Output the [x, y] coordinate of the center of the cell containing the given text.  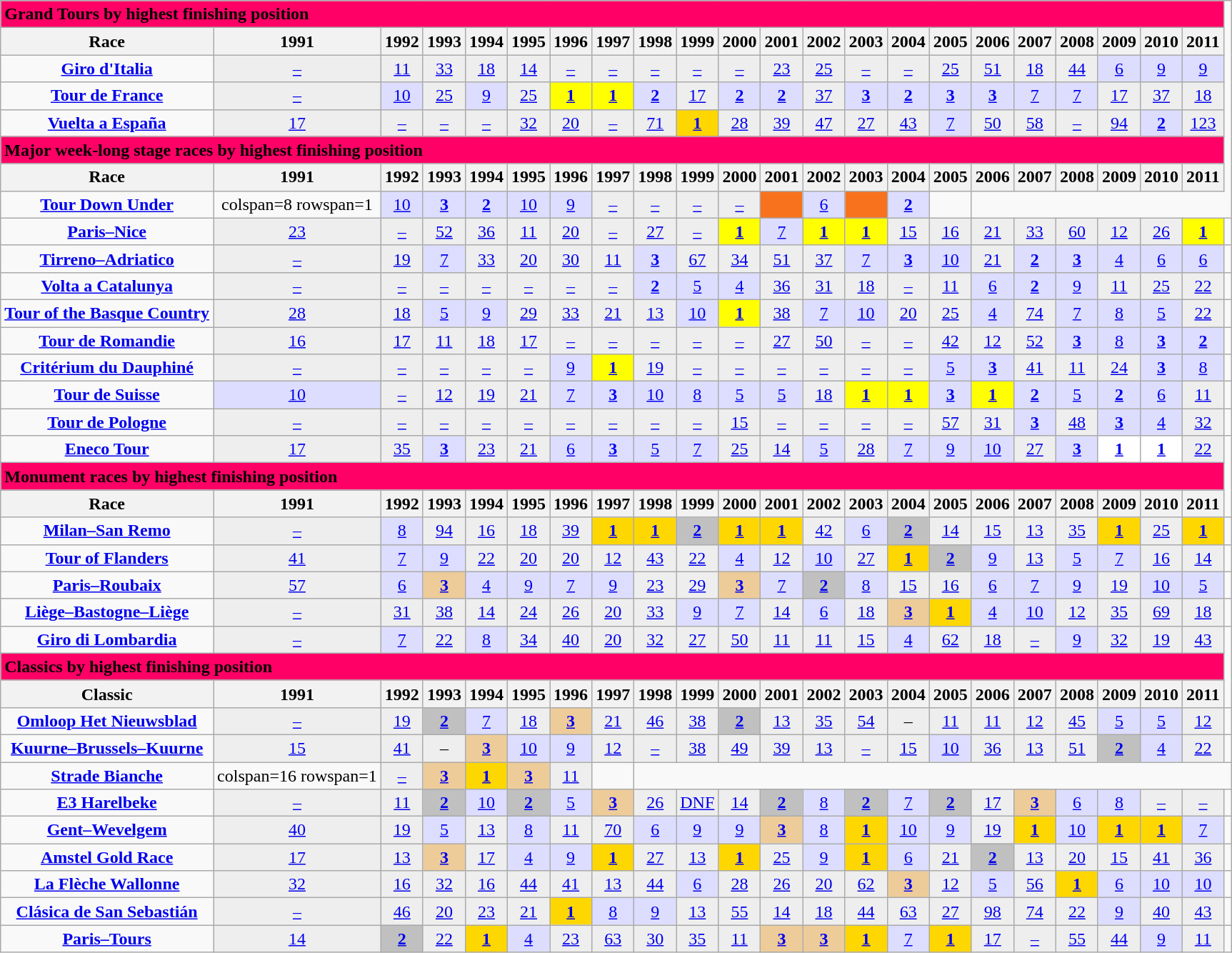
Tirreno–Adriatico [107, 259]
69 [1161, 612]
colspan=16 rowspan=1 [297, 775]
Gent–Wevelgem [107, 830]
49 [740, 748]
45 [1077, 721]
123 [1203, 123]
La Flèche Wallonne [107, 884]
47 [824, 123]
60 [1077, 231]
67 [697, 259]
Paris–Tours [107, 939]
Tour de France [107, 96]
Giro di Lombardia [107, 639]
56 [1034, 884]
Tour of the Basque Country [107, 313]
Paris–Roubaix [107, 585]
Major week-long stage races by highest finishing position [613, 150]
54 [866, 721]
Paris–Nice [107, 231]
98 [993, 912]
Clásica de San Sebastián [107, 912]
Milan–San Remo [107, 531]
Vuelta a España [107, 123]
Monument races by highest finishing position [613, 476]
E3 Harelbeke [107, 803]
70 [613, 830]
Liège–Bastogne–Liège [107, 612]
Tour de Romandie [107, 341]
Volta a Catalunya [107, 286]
Giro d'Italia [107, 69]
Kuurne–Brussels–Kuurne [107, 748]
Strade Bianche [107, 775]
58 [1034, 123]
Tour de Suisse [107, 395]
Amstel Gold Race [107, 857]
DNF [697, 803]
71 [656, 123]
Classics by highest finishing position [613, 667]
Grand Tours by highest finishing position [613, 14]
Omloop Het Nieuwsblad [107, 721]
Tour of Flanders [107, 558]
Eneco Tour [107, 449]
Tour Down Under [107, 204]
Critérium du Dauphiné [107, 368]
48 [1077, 422]
colspan=8 rowspan=1 [297, 204]
Tour de Pologne [107, 422]
Classic [107, 694]
